Scan for the cell matching the given text and deliver its (X, Y) coordinate at center. 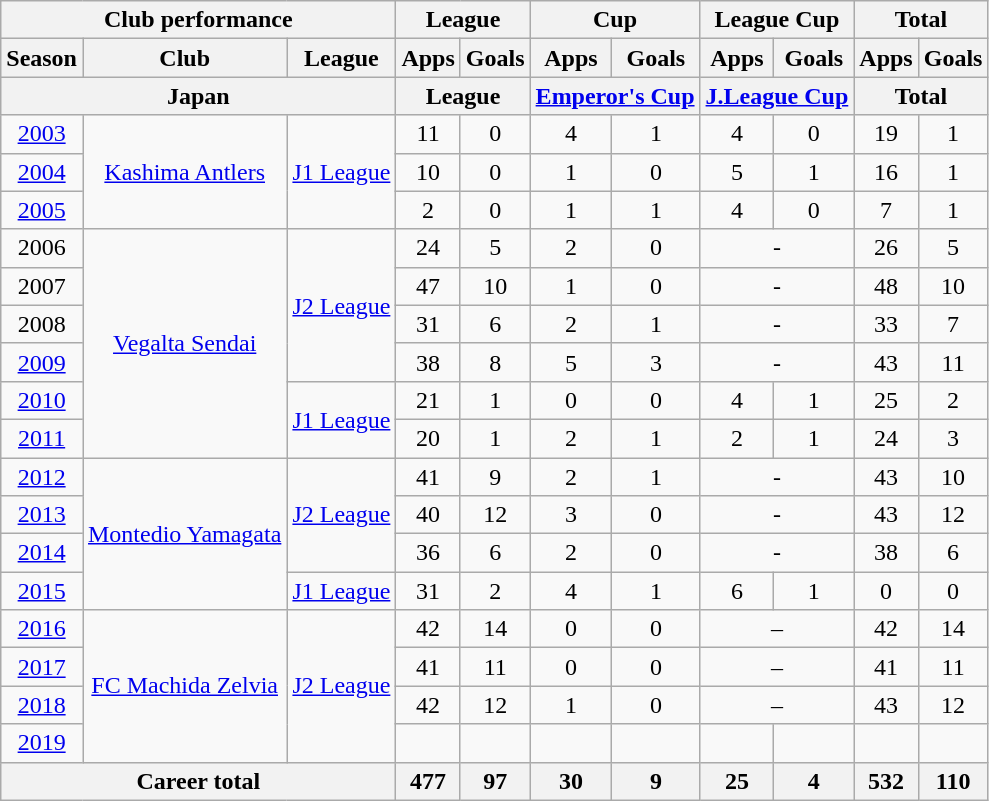
Kashima Antlers (184, 172)
2012 (42, 477)
36 (428, 553)
47 (428, 286)
33 (886, 324)
Career total (198, 781)
2010 (42, 400)
21 (428, 400)
Season (42, 58)
Vegalta Sendai (184, 343)
FC Machida Zelvia (184, 686)
2004 (42, 172)
League Cup (777, 20)
Cup (615, 20)
19 (886, 134)
J.League Cup (777, 96)
2005 (42, 210)
26 (886, 248)
2006 (42, 248)
Montedio Yamagata (184, 534)
2003 (42, 134)
Club (184, 58)
16 (886, 172)
477 (428, 781)
2018 (42, 705)
2017 (42, 667)
97 (495, 781)
Club performance (198, 20)
30 (571, 781)
2013 (42, 515)
2008 (42, 324)
2011 (42, 438)
110 (953, 781)
2007 (42, 286)
Emperor's Cup (615, 96)
48 (886, 286)
40 (428, 515)
20 (428, 438)
532 (886, 781)
2014 (42, 553)
2016 (42, 629)
2009 (42, 362)
2015 (42, 591)
8 (495, 362)
2019 (42, 743)
Japan (198, 96)
